Find where the given text appears and provide that cell's center as [X, Y] coordinate. 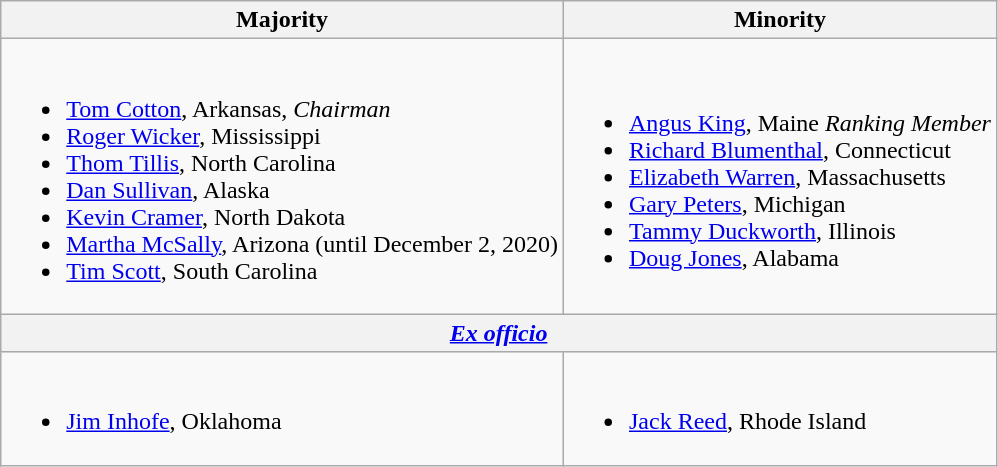
Ex officio [499, 333]
Jack Reed, Rhode Island [780, 408]
Jim Inhofe, Oklahoma [282, 408]
Minority [780, 20]
Majority [282, 20]
